Output the (x, y) coordinate of the center of the cell containing the given text.  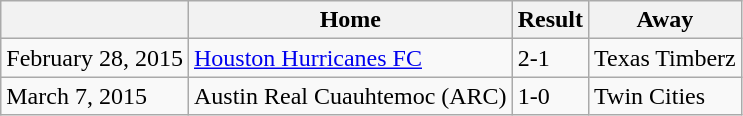
Result (550, 20)
Away (666, 20)
Home (350, 20)
1-0 (550, 96)
Texas Timberz (666, 58)
February 28, 2015 (95, 58)
Twin Cities (666, 96)
Houston Hurricanes FC (350, 58)
2-1 (550, 58)
Austin Real Cuauhtemoc (ARC) (350, 96)
March 7, 2015 (95, 96)
